Find where the given text appears and provide that cell's center as (X, Y) coordinate. 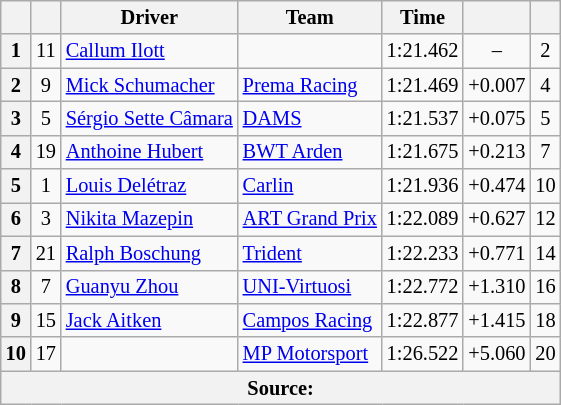
1:21.537 (423, 118)
UNI-Virtuosi (310, 287)
19 (46, 152)
Callum Ilott (150, 51)
+5.060 (496, 354)
1:22.772 (423, 287)
Louis Delétraz (150, 186)
MP Motorsport (310, 354)
1:21.675 (423, 152)
Carlin (310, 186)
ART Grand Prix (310, 219)
+0.075 (496, 118)
Sérgio Sette Câmara (150, 118)
Nikita Mazepin (150, 219)
Jack Aitken (150, 320)
Prema Racing (310, 85)
1:21.469 (423, 85)
16 (545, 287)
11 (46, 51)
1:22.089 (423, 219)
Mick Schumacher (150, 85)
– (496, 51)
+0.213 (496, 152)
17 (46, 354)
+0.771 (496, 253)
8 (16, 287)
1:22.877 (423, 320)
+1.415 (496, 320)
21 (46, 253)
+1.310 (496, 287)
Ralph Boschung (150, 253)
Time (423, 17)
18 (545, 320)
15 (46, 320)
1:22.233 (423, 253)
Team (310, 17)
DAMS (310, 118)
6 (16, 219)
1:21.462 (423, 51)
Source: (281, 388)
Anthoine Hubert (150, 152)
Campos Racing (310, 320)
Trident (310, 253)
Guanyu Zhou (150, 287)
1:26.522 (423, 354)
1:21.936 (423, 186)
BWT Arden (310, 152)
20 (545, 354)
14 (545, 253)
+0.007 (496, 85)
+0.627 (496, 219)
Driver (150, 17)
+0.474 (496, 186)
12 (545, 219)
